Provide the [X, Y] coordinate of the cell's center where the given text is located.  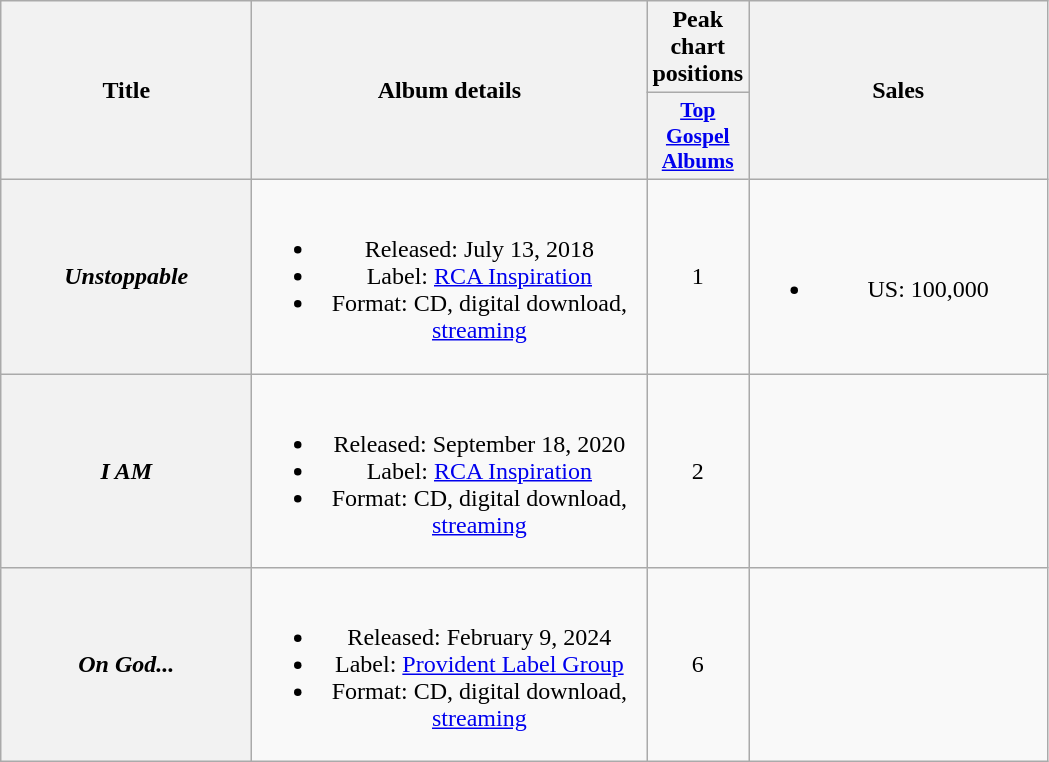
Sales [898, 90]
US: 100,000 [898, 276]
I AM [126, 471]
Title [126, 90]
2 [698, 471]
Peakchartpositions [698, 47]
Top Gospel Albums [698, 136]
Released: February 9, 2024Label: Provident Label GroupFormat: CD, digital download, streaming [450, 665]
Unstoppable [126, 276]
1 [698, 276]
Album details [450, 90]
6 [698, 665]
Released: September 18, 2020Label: RCA InspirationFormat: CD, digital download, streaming [450, 471]
Released: July 13, 2018Label: RCA InspirationFormat: CD, digital download, streaming [450, 276]
On God... [126, 665]
